Pinpoint the cell where the given text exists, returning its [x, y] midpoint coordinate. 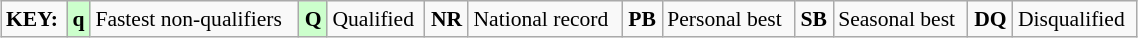
PB [642, 19]
NR [447, 19]
Seasonal best [900, 19]
Disqualified [1075, 19]
Q [314, 19]
National record [545, 19]
Fastest non-qualifiers [194, 19]
q [78, 19]
KEY: [34, 19]
SB [814, 19]
DQ [990, 19]
Personal best [728, 19]
Qualified [376, 19]
